Pinpoint the cell where the given text exists, returning its [x, y] midpoint coordinate. 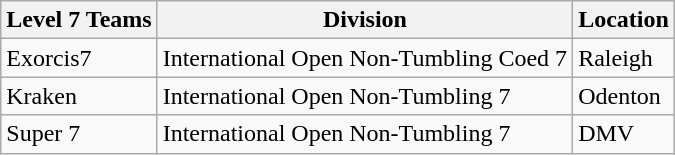
Division [364, 20]
Odenton [624, 96]
Super 7 [79, 134]
DMV [624, 134]
Kraken [79, 96]
Raleigh [624, 58]
International Open Non-Tumbling Coed 7 [364, 58]
Location [624, 20]
Level 7 Teams [79, 20]
Exorcis7 [79, 58]
